Scan for the cell matching the given text and deliver its [X, Y] coordinate at center. 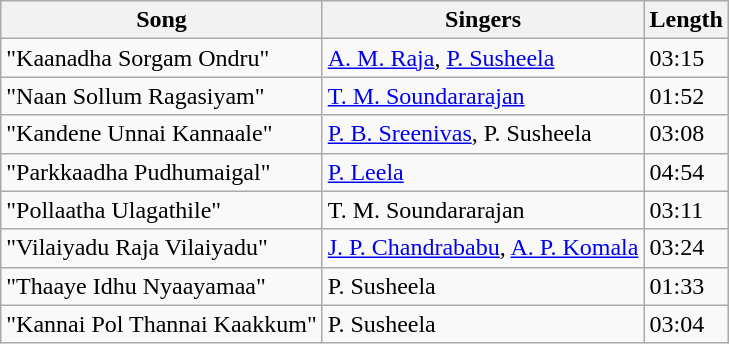
P. Leela [483, 172]
01:33 [686, 286]
"Kandene Unnai Kannaale" [162, 134]
"Vilaiyadu Raja Vilaiyadu" [162, 248]
03:24 [686, 248]
A. M. Raja, P. Susheela [483, 58]
03:15 [686, 58]
"Naan Sollum Ragasiyam" [162, 96]
03:04 [686, 324]
Song [162, 20]
"Kannai Pol Thannai Kaakkum" [162, 324]
"Kaanadha Sorgam Ondru" [162, 58]
Singers [483, 20]
"Thaaye Idhu Nyaayamaa" [162, 286]
01:52 [686, 96]
"Parkkaadha Pudhumaigal" [162, 172]
03:11 [686, 210]
Length [686, 20]
04:54 [686, 172]
J. P. Chandrababu, A. P. Komala [483, 248]
P. B. Sreenivas, P. Susheela [483, 134]
"Pollaatha Ulagathile" [162, 210]
03:08 [686, 134]
